Find where the given text appears and provide that cell's center as (X, Y) coordinate. 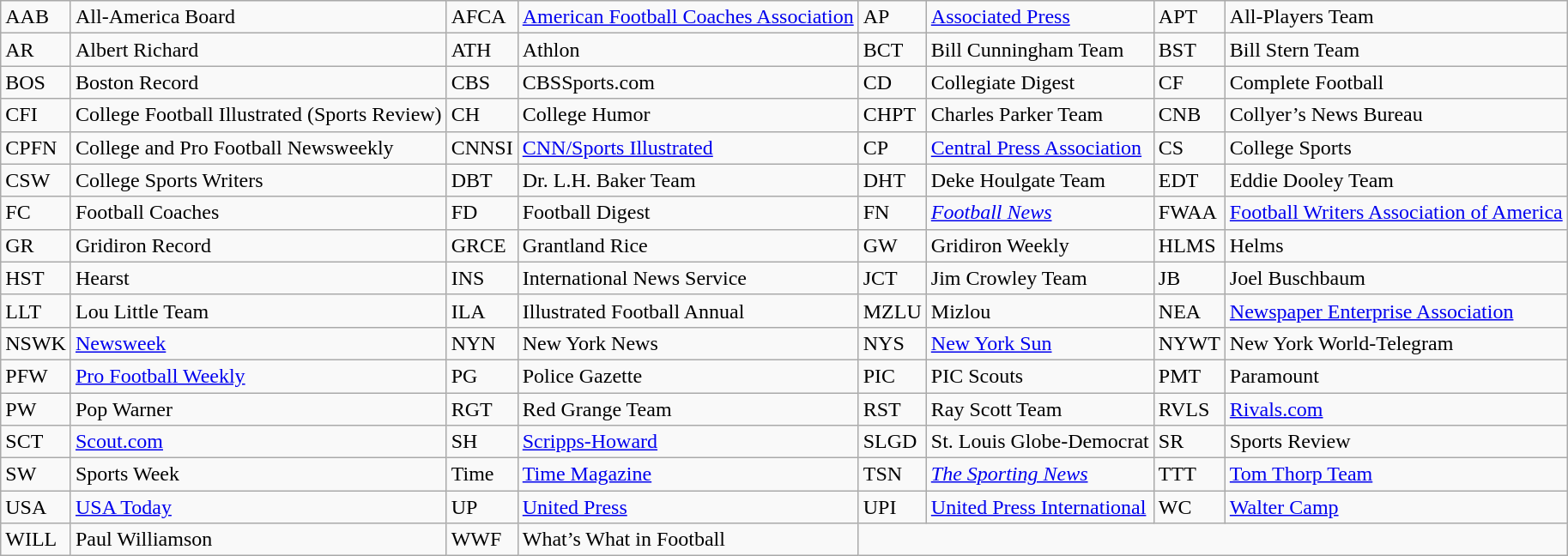
CNN/Sports Illustrated (688, 148)
TSN (893, 474)
Red Grange Team (688, 409)
RGT (482, 409)
SH (482, 442)
Lou Little Team (258, 311)
JB (1190, 278)
BOS (36, 82)
Ray Scott Team (1040, 409)
Time (482, 474)
Charles Parker Team (1040, 115)
CBS (482, 82)
LLT (36, 311)
Grantland Rice (688, 245)
USA (36, 507)
Sports Week (258, 474)
College Sports Writers (258, 180)
College Humor (688, 115)
ILA (482, 311)
United Press (688, 507)
Football News (1040, 213)
International News Service (688, 278)
Pro Football Weekly (258, 376)
FN (893, 213)
HLMS (1190, 245)
SLGD (893, 442)
Sports Review (1395, 442)
CH (482, 115)
Bill Cunningham Team (1040, 50)
NYWT (1190, 343)
Albert Richard (258, 50)
PIC Scouts (1040, 376)
Hearst (258, 278)
Football Writers Association of America (1395, 213)
CSW (36, 180)
Athlon (688, 50)
St. Louis Globe-Democrat (1040, 442)
SR (1190, 442)
All-Players Team (1395, 17)
Pop Warner (258, 409)
NEA (1190, 311)
BCT (893, 50)
Helms (1395, 245)
GRCE (482, 245)
PFW (36, 376)
RVLS (1190, 409)
American Football Coaches Association (688, 17)
Eddie Dooley Team (1395, 180)
The Sporting News (1040, 474)
Newsweek (258, 343)
JCT (893, 278)
Police Gazette (688, 376)
AAB (36, 17)
Jim Crowley Team (1040, 278)
Gridiron Record (258, 245)
CPFN (36, 148)
Bill Stern Team (1395, 50)
EDT (1190, 180)
Newspaper Enterprise Association (1395, 311)
CNNSI (482, 148)
CFI (36, 115)
Mizlou (1040, 311)
Deke Houlgate Team (1040, 180)
RST (893, 409)
All-America Board (258, 17)
ATH (482, 50)
UP (482, 507)
Football Digest (688, 213)
New York World-Telegram (1395, 343)
DHT (893, 180)
Time Magazine (688, 474)
UPI (893, 507)
FD (482, 213)
APT (1190, 17)
PIC (893, 376)
WC (1190, 507)
Central Press Association (1040, 148)
NYN (482, 343)
New York News (688, 343)
College Football Illustrated (Sports Review) (258, 115)
INS (482, 278)
Boston Record (258, 82)
TTT (1190, 474)
CS (1190, 148)
Paramount (1395, 376)
United Press International (1040, 507)
WILL (36, 540)
AP (893, 17)
FWAA (1190, 213)
WWF (482, 540)
Illustrated Football Annual (688, 311)
Associated Press (1040, 17)
PW (36, 409)
Scout.com (258, 442)
PG (482, 376)
College Sports (1395, 148)
CBSSports.com (688, 82)
Gridiron Weekly (1040, 245)
AFCA (482, 17)
Football Coaches (258, 213)
AR (36, 50)
SCT (36, 442)
College and Pro Football Newsweekly (258, 148)
New York Sun (1040, 343)
CF (1190, 82)
USA Today (258, 507)
GW (893, 245)
Tom Thorp Team (1395, 474)
Paul Williamson (258, 540)
CNB (1190, 115)
FC (36, 213)
BST (1190, 50)
DBT (482, 180)
Collyer’s News Bureau (1395, 115)
Joel Buschbaum (1395, 278)
CD (893, 82)
GR (36, 245)
Dr. L.H. Baker Team (688, 180)
PMT (1190, 376)
Rivals.com (1395, 409)
Complete Football (1395, 82)
What’s What in Football (688, 540)
SW (36, 474)
MZLU (893, 311)
NSWK (36, 343)
CP (893, 148)
Collegiate Digest (1040, 82)
NYS (893, 343)
Scripps-Howard (688, 442)
Walter Camp (1395, 507)
CHPT (893, 115)
HST (36, 278)
